Search for the cell housing the specified text and yield its (X, Y) center coordinate. 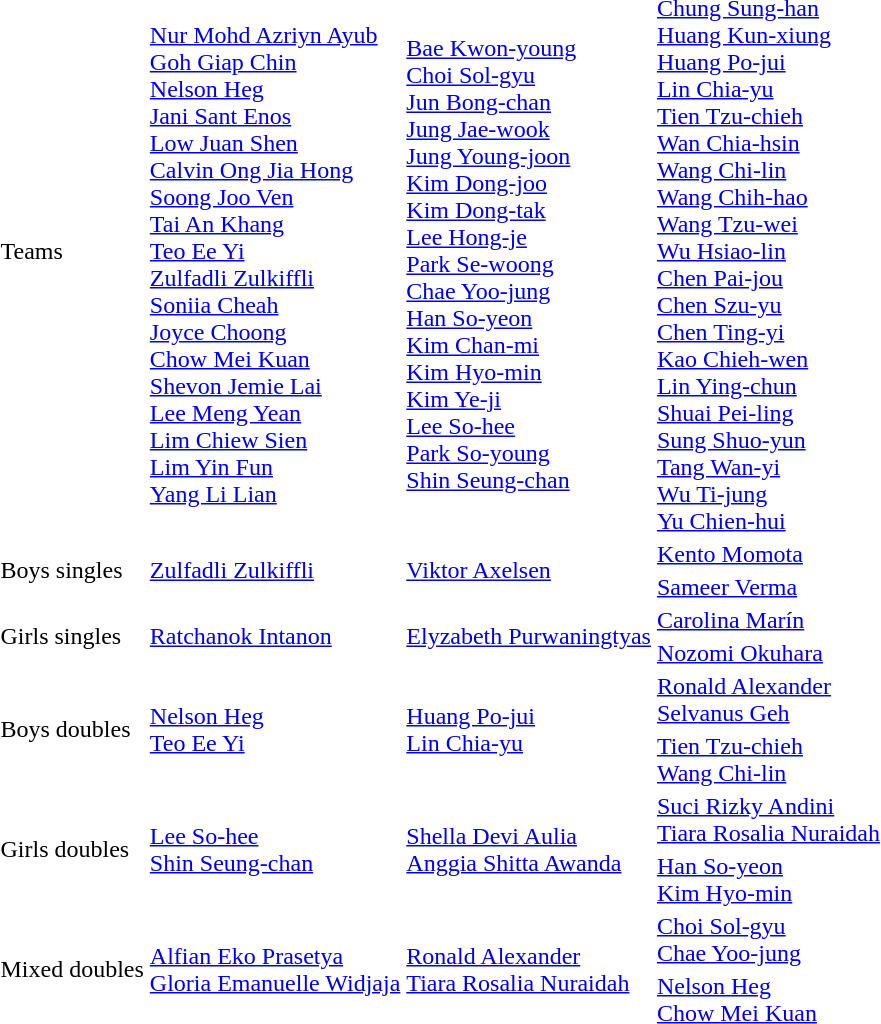
Choi Sol-gyu Chae Yoo-jung (768, 940)
Elyzabeth Purwaningtyas (529, 636)
Ratchanok Intanon (275, 636)
Han So-yeon Kim Hyo-min (768, 880)
Kento Momota (768, 554)
Viktor Axelsen (529, 570)
Huang Po-jui Lin Chia-yu (529, 730)
Nozomi Okuhara (768, 653)
Carolina Marín (768, 620)
Suci Rizky Andini Tiara Rosalia Nuraidah (768, 820)
Nelson Heg Teo Ee Yi (275, 730)
Shella Devi Aulia Anggia Shitta Awanda (529, 850)
Zulfadli Zulkiffli (275, 570)
Lee So-hee Shin Seung-chan (275, 850)
Sameer Verma (768, 587)
Tien Tzu-chieh Wang Chi-lin (768, 760)
Ronald Alexander Selvanus Geh (768, 700)
